Identify which cell holds the provided text, then report its [x, y] central coordinate. 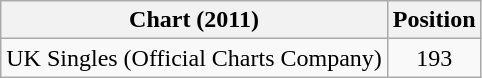
UK Singles (Official Charts Company) [194, 58]
193 [434, 58]
Chart (2011) [194, 20]
Position [434, 20]
